Output the (x, y) coordinate of the center of the cell containing the given text.  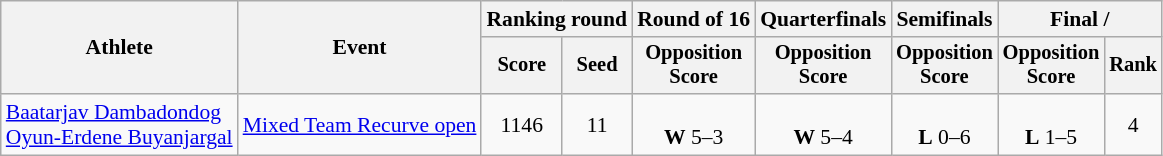
4 (1133, 124)
11 (597, 124)
Seed (597, 66)
Round of 16 (694, 19)
Athlete (120, 48)
Semifinals (944, 19)
W 5–4 (823, 124)
W 5–3 (694, 124)
Score (522, 66)
Ranking round (556, 19)
Rank (1133, 66)
Quarterfinals (823, 19)
Event (360, 48)
Baatarjav DambadondogOyun-Erdene Buyanjargal (120, 124)
Final / (1080, 19)
L 0–6 (944, 124)
1146 (522, 124)
L 1–5 (1052, 124)
Mixed Team Recurve open (360, 124)
